Scan for the cell matching the given text and deliver its [X, Y] coordinate at center. 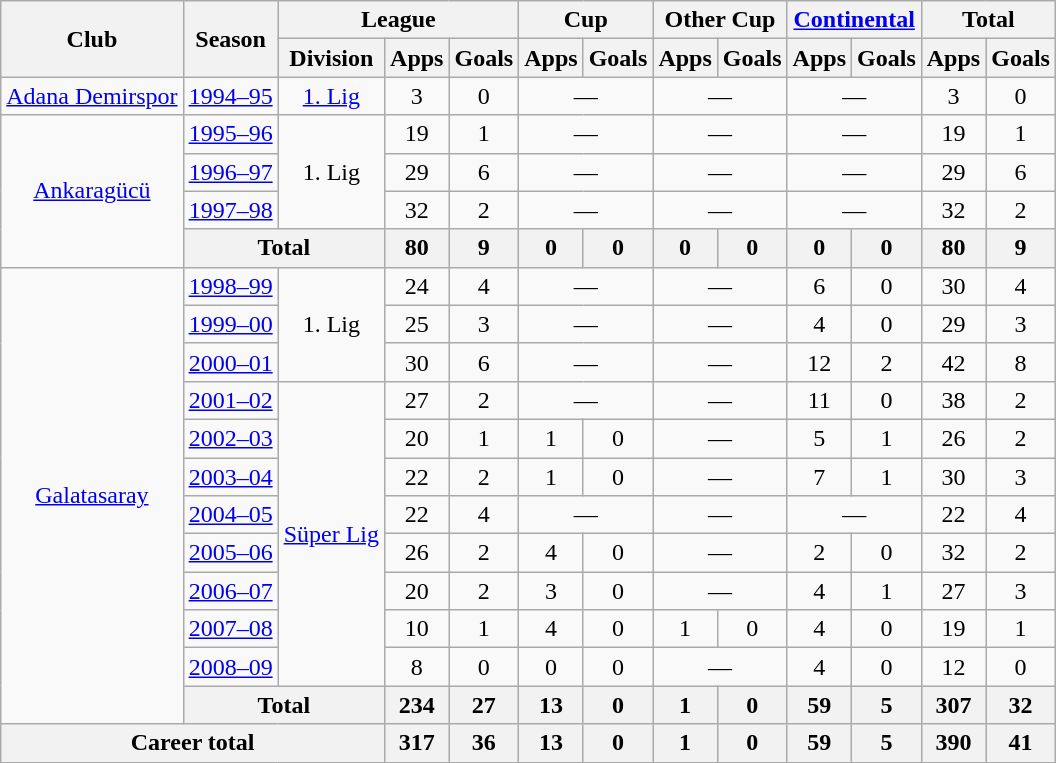
Ankaragücü [92, 191]
Division [331, 58]
2002–03 [230, 438]
10 [417, 629]
317 [417, 743]
38 [953, 400]
1994–95 [230, 96]
36 [484, 743]
25 [417, 324]
1996–97 [230, 172]
307 [953, 705]
1999–00 [230, 324]
League [398, 20]
2006–07 [230, 591]
Galatasaray [92, 496]
1995–96 [230, 134]
Season [230, 39]
11 [819, 400]
Club [92, 39]
Career total [193, 743]
2005–06 [230, 553]
Continental [854, 20]
41 [1021, 743]
24 [417, 286]
390 [953, 743]
2003–04 [230, 477]
Cup [586, 20]
Süper Lig [331, 533]
1998–99 [230, 286]
2001–02 [230, 400]
234 [417, 705]
2007–08 [230, 629]
Other Cup [720, 20]
2004–05 [230, 515]
2000–01 [230, 362]
7 [819, 477]
42 [953, 362]
2008–09 [230, 667]
1997–98 [230, 210]
Adana Demirspor [92, 96]
